Capture the cell that displays the provided text and extract its (X, Y) central coordinate. 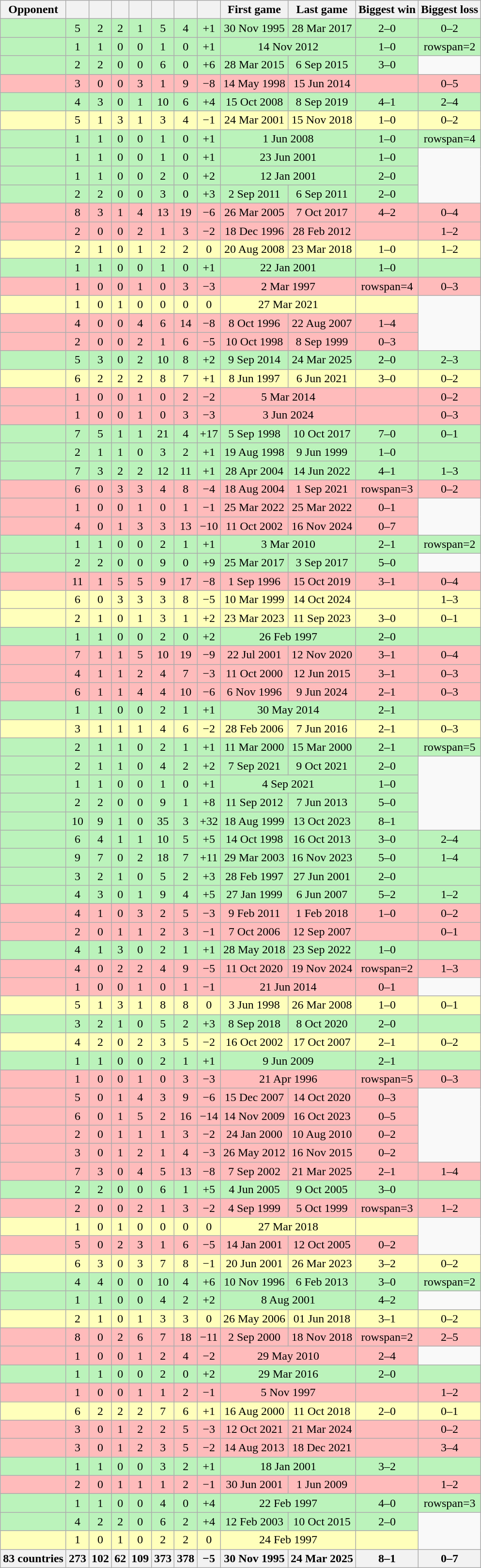
4–0 (387, 1503)
11 Oct 2000 (254, 673)
6 Jun 2007 (322, 895)
6 Nov 1996 (254, 692)
23 Jun 2001 (288, 157)
10 Oct 1998 (254, 342)
19 Nov 2024 (322, 968)
9 Oct 2005 (322, 1190)
9 Jun 2009 (288, 1060)
5–2 (387, 895)
1 Sep 1996 (254, 581)
29 May 2010 (288, 1355)
8 Aug 2001 (288, 1300)
9 Jun 2024 (322, 692)
18 Aug 2004 (254, 489)
26 Mar 2005 (254, 212)
11 Sep 2023 (322, 618)
−10 (209, 526)
15 Nov 2018 (322, 120)
12 Nov 2020 (322, 655)
7 Jun 2016 (322, 729)
23 Sep 2022 (322, 950)
3 Sep 2017 (322, 563)
−9 (209, 655)
Biggest win (387, 10)
11 Oct 2020 (254, 968)
2 Sep 2000 (254, 1337)
16 Nov 2015 (322, 1153)
8 Oct 1996 (254, 323)
7–0 (387, 434)
16 Oct 2002 (254, 1042)
18 Aug 1999 (254, 821)
15 Jun 2014 (322, 83)
22 Jul 2001 (254, 655)
29 Mar 2003 (254, 858)
1 Jun 2008 (288, 139)
7 Sep 2021 (254, 765)
18 Dec 2021 (322, 1448)
3 Jun 1998 (254, 1005)
4 Sep 2021 (288, 784)
−11 (209, 1337)
25 Mar 2017 (254, 563)
21 Jun 2014 (288, 987)
9 Feb 2011 (254, 913)
16 Oct 2013 (322, 839)
9 Jun 1999 (322, 452)
28 Feb 1997 (254, 876)
15 Mar 2000 (322, 747)
18 Jan 2001 (288, 1466)
9 Sep 2014 (254, 360)
8 Jun 1997 (254, 378)
14 Oct 2024 (322, 600)
10 Aug 2010 (322, 1134)
29 Mar 2016 (288, 1374)
7 Jun 2013 (322, 802)
15 Oct 2019 (322, 581)
15 Oct 2008 (254, 102)
5 Nov 1997 (288, 1392)
12 Oct 2021 (254, 1429)
−14 (209, 1116)
28 May 2018 (254, 950)
5 Sep 1998 (254, 434)
+9 (209, 563)
102 (101, 1558)
16 Aug 2000 (254, 1411)
6 Feb 2013 (322, 1282)
26 Feb 1997 (288, 637)
27 Jan 1999 (254, 895)
22 Feb 1997 (288, 1503)
17 Oct 2007 (322, 1042)
14 Oct 2020 (322, 1097)
26 May 2006 (254, 1319)
27 Mar 2021 (288, 305)
16 Oct 2023 (322, 1116)
8 Sep 2018 (254, 1024)
23 Mar 2018 (322, 249)
8 Sep 1999 (322, 342)
23 Mar 2023 (254, 618)
8 Sep 2019 (322, 102)
4 Jun 2005 (254, 1190)
First game (254, 10)
2 Sep 2011 (254, 194)
14 Jan 2001 (254, 1245)
30 May 2014 (288, 710)
20 Aug 2008 (254, 249)
10 Oct 2015 (322, 1521)
1 Feb 2018 (322, 913)
28 Feb 2006 (254, 729)
26 Mar 2008 (322, 1005)
Opponent (33, 10)
11 Oct 2002 (254, 526)
+32 (209, 821)
12 Oct 2005 (322, 1245)
+8 (209, 802)
2–5 (450, 1337)
22 Aug 2007 (322, 323)
22 Jan 2001 (288, 268)
28 Feb 2012 (322, 231)
7 Oct 2017 (322, 212)
11 Sep 2012 (254, 802)
21 Mar 2024 (322, 1429)
3 Jun 2024 (288, 415)
Biggest loss (450, 10)
24 Feb 1997 (288, 1540)
5 Oct 1999 (322, 1208)
83 countries (33, 1558)
14 Jun 2022 (322, 470)
6 Jun 2021 (322, 378)
1 Sep 2021 (322, 489)
24 Mar 2001 (254, 120)
5 Mar 2014 (288, 397)
16 Nov 2024 (322, 526)
Last game (322, 10)
26 Mar 2023 (322, 1263)
14 Nov 2012 (288, 47)
378 (186, 1558)
2 Mar 1997 (288, 286)
27 Mar 2018 (288, 1226)
12 Jun 2015 (322, 673)
35 (163, 821)
24 Jan 2000 (254, 1134)
14 Aug 2013 (254, 1448)
15 Dec 2007 (254, 1097)
+11 (209, 858)
18 Nov 2018 (322, 1337)
28 Mar 2017 (322, 28)
20 Jun 2001 (254, 1263)
109 (140, 1558)
1 Jun 2009 (322, 1485)
28 Apr 2004 (254, 470)
10 Mar 1999 (254, 600)
11 Mar 2000 (254, 747)
17 (186, 581)
14 Nov 2009 (254, 1116)
30 Jun 2001 (254, 1485)
−4 (209, 489)
28 Mar 2015 (254, 65)
12 (163, 470)
4 Sep 1999 (254, 1208)
14 Oct 1998 (254, 839)
12 Jan 2001 (288, 175)
27 Jun 2001 (322, 876)
12 Feb 2003 (254, 1521)
+17 (209, 434)
21 (163, 434)
16 Nov 2023 (322, 858)
62 (120, 1558)
12 Sep 2007 (322, 931)
10 Nov 1996 (254, 1282)
7 Oct 2006 (254, 931)
3–4 (450, 1448)
7 Sep 2002 (254, 1171)
10 Oct 2017 (322, 434)
14 (186, 323)
8 Oct 2020 (322, 1024)
13 Oct 2023 (322, 821)
273 (78, 1558)
16 (186, 1116)
3 Mar 2010 (288, 544)
6 Sep 2011 (322, 194)
2–3 (450, 360)
9 Oct 2021 (322, 765)
26 May 2012 (254, 1153)
373 (163, 1558)
01 Jun 2018 (322, 1319)
19 Aug 1998 (254, 452)
21 Apr 1996 (288, 1079)
21 Mar 2025 (322, 1171)
11 Oct 2018 (322, 1411)
18 Dec 1996 (254, 231)
14 May 1998 (254, 83)
6 Sep 2015 (322, 65)
